Scan for the cell matching the given text and deliver its [X, Y] coordinate at center. 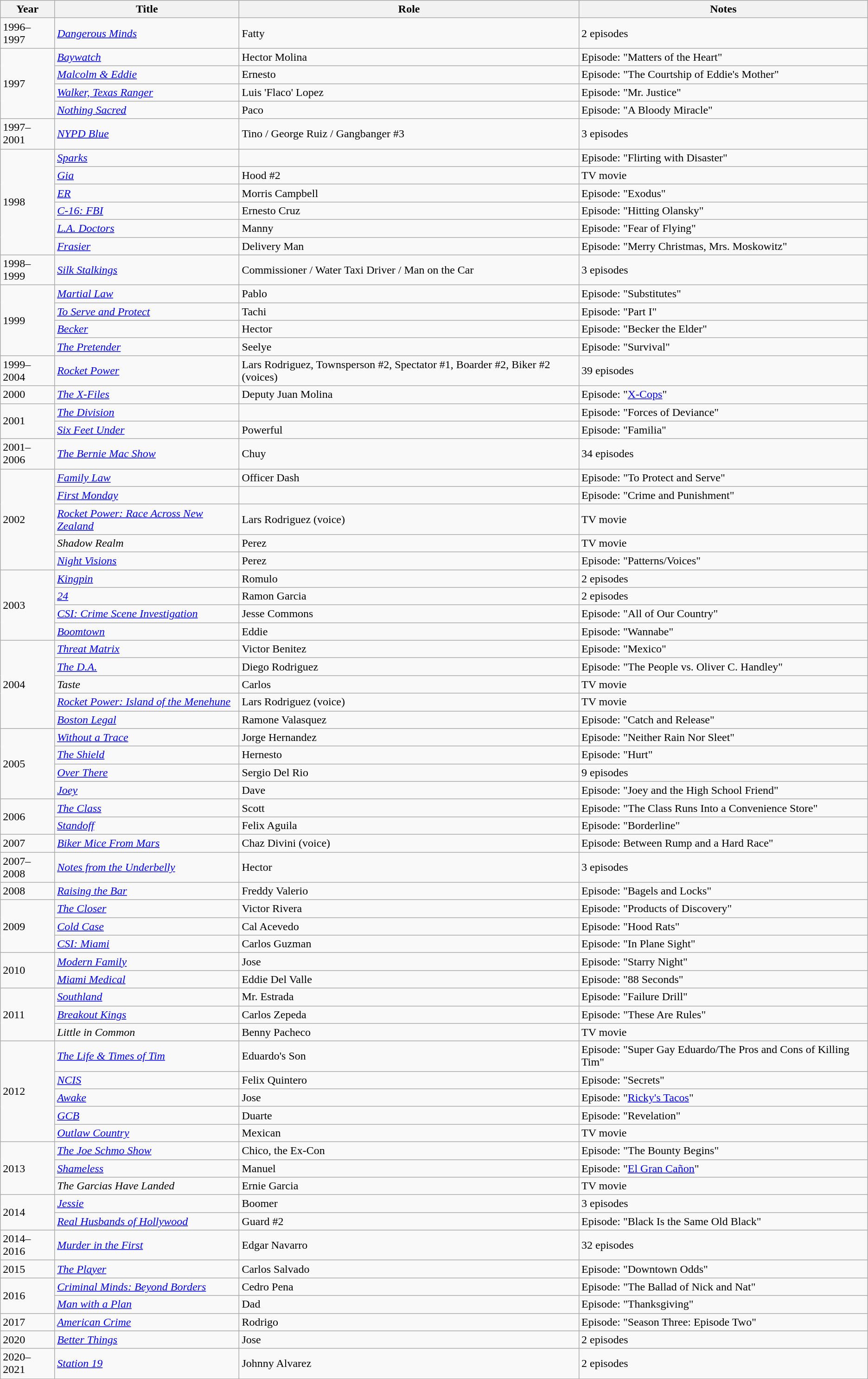
Night Visions [147, 561]
Boomer [409, 1204]
L.A. Doctors [147, 228]
2008 [28, 891]
Better Things [147, 1340]
2004 [28, 684]
Little in Common [147, 1032]
2003 [28, 605]
Kingpin [147, 578]
2011 [28, 1015]
Carlos Guzman [409, 944]
Real Husbands of Hollywood [147, 1221]
2001 [28, 421]
Episode: Between Rump and a Hard Race" [723, 843]
Rocket Power: Race Across New Zealand [147, 519]
2007 [28, 843]
Episode: "Substitutes" [723, 294]
Episode: "All of Our Country" [723, 614]
Guard #2 [409, 1221]
GCB [147, 1115]
Shameless [147, 1168]
Episode: "Starry Night" [723, 962]
Episode: "Matters of the Heart" [723, 57]
ER [147, 193]
Southland [147, 997]
Episode: "Part I" [723, 312]
Romulo [409, 578]
Miami Medical [147, 979]
Murder in the First [147, 1245]
Awake [147, 1098]
Gia [147, 175]
Scott [409, 808]
The Division [147, 412]
Episode: "Crime and Punishment" [723, 495]
Episode: "Patterns/Voices" [723, 561]
Episode: "Catch and Release" [723, 720]
Manny [409, 228]
Tachi [409, 312]
Hernesto [409, 755]
Biker Mice From Mars [147, 843]
CSI: Crime Scene Investigation [147, 614]
Manuel [409, 1168]
Eduardo's Son [409, 1056]
First Monday [147, 495]
Episode: "To Protect and Serve" [723, 478]
Six Feet Under [147, 430]
Paco [409, 110]
Jesse Commons [409, 614]
2016 [28, 1296]
2007–2008 [28, 867]
The Life & Times of Tim [147, 1056]
Episode: "El Gran Cañon" [723, 1168]
Episode: "Hurt" [723, 755]
Sergio Del Rio [409, 772]
Criminal Minds: Beyond Borders [147, 1287]
Breakout Kings [147, 1015]
Man with a Plan [147, 1304]
Episode: "88 Seconds" [723, 979]
Episode: "Ricky's Tacos" [723, 1098]
Mexican [409, 1133]
The X-Files [147, 395]
To Serve and Protect [147, 312]
Delivery Man [409, 246]
2014–2016 [28, 1245]
Victor Benitez [409, 649]
Episode: "The People vs. Oliver C. Handley" [723, 667]
Dad [409, 1304]
Episode: "Wannabe" [723, 632]
The Shield [147, 755]
Felix Aguila [409, 825]
Eddie Del Valle [409, 979]
Episode: "These Are Rules" [723, 1015]
Episode: "Secrets" [723, 1080]
2002 [28, 519]
Threat Matrix [147, 649]
Tino / George Ruiz / Gangbanger #3 [409, 134]
Boston Legal [147, 720]
Episode: "Familia" [723, 430]
Outlaw Country [147, 1133]
2020–2021 [28, 1363]
34 episodes [723, 453]
2014 [28, 1213]
Episode: "Survival" [723, 347]
Joey [147, 790]
Episode: "Hitting Olansky" [723, 211]
Malcolm & Eddie [147, 75]
Episode: "Becker the Elder" [723, 329]
Dave [409, 790]
Felix Quintero [409, 1080]
Over There [147, 772]
Family Law [147, 478]
Notes [723, 9]
Raising the Bar [147, 891]
Becker [147, 329]
2001–2006 [28, 453]
2020 [28, 1340]
C-16: FBI [147, 211]
Victor Rivera [409, 909]
Chaz Divini (voice) [409, 843]
2013 [28, 1168]
Taste [147, 684]
Carlos Zepeda [409, 1015]
Deputy Juan Molina [409, 395]
Episode: "Thanksgiving" [723, 1304]
Freddy Valerio [409, 891]
1998–1999 [28, 270]
Jorge Hernandez [409, 737]
2005 [28, 764]
Episode: "Downtown Odds" [723, 1269]
Rodrigo [409, 1322]
Boomtown [147, 632]
24 [147, 596]
CSI: Miami [147, 944]
Chuy [409, 453]
Luis 'Flaco' Lopez [409, 92]
Episode: "Neither Rain Nor Sleet" [723, 737]
Lars Rodriguez, Townsperson #2, Spectator #1, Boarder #2, Biker #2 (voices) [409, 371]
Pablo [409, 294]
Morris Campbell [409, 193]
The Closer [147, 909]
Duarte [409, 1115]
Dangerous Minds [147, 33]
Mr. Estrada [409, 997]
Episode: "Joey and the High School Friend" [723, 790]
Johnny Alvarez [409, 1363]
2010 [28, 970]
The Garcias Have Landed [147, 1186]
Episode: "Mexico" [723, 649]
Episode: "Merry Christmas, Mrs. Moskowitz" [723, 246]
Episode: "Super Gay Eduardo/The Pros and Cons of Killing Tim" [723, 1056]
Episode: "Black Is the Same Old Black" [723, 1221]
Jessie [147, 1204]
Ramone Valasquez [409, 720]
Cedro Pena [409, 1287]
The Bernie Mac Show [147, 453]
The D.A. [147, 667]
Hector Molina [409, 57]
Officer Dash [409, 478]
Episode: "Bagels and Locks" [723, 891]
Edgar Navarro [409, 1245]
1997–2001 [28, 134]
2009 [28, 926]
Baywatch [147, 57]
Chico, the Ex-Con [409, 1150]
The Pretender [147, 347]
Episode: "Mr. Justice" [723, 92]
Hood #2 [409, 175]
Episode: "Fear of Flying" [723, 228]
Episode: "Failure Drill" [723, 997]
Cold Case [147, 926]
1997 [28, 83]
Episode: "The Class Runs Into a Convenience Store" [723, 808]
Carlos Salvado [409, 1269]
Carlos [409, 684]
Walker, Texas Ranger [147, 92]
Frasier [147, 246]
Shadow Realm [147, 543]
Title [147, 9]
1996–1997 [28, 33]
Episode: "In Plane Sight" [723, 944]
32 episodes [723, 1245]
Modern Family [147, 962]
Ernesto Cruz [409, 211]
Silk Stalkings [147, 270]
Episode: "Hood Rats" [723, 926]
1999–2004 [28, 371]
Powerful [409, 430]
2017 [28, 1322]
NCIS [147, 1080]
Episode: "The Courtship of Eddie's Mother" [723, 75]
Episode: "X-Cops" [723, 395]
2006 [28, 817]
Episode: "The Ballad of Nick and Nat" [723, 1287]
Eddie [409, 632]
Episode: "The Bounty Begins" [723, 1150]
Year [28, 9]
2000 [28, 395]
Ramon Garcia [409, 596]
1999 [28, 320]
Rocket Power [147, 371]
Seelye [409, 347]
Ernie Garcia [409, 1186]
Episode: "Exodus" [723, 193]
The Player [147, 1269]
Commissioner / Water Taxi Driver / Man on the Car [409, 270]
Role [409, 9]
39 episodes [723, 371]
Notes from the Underbelly [147, 867]
Rocket Power: Island of the Menehune [147, 702]
The Joe Schmo Show [147, 1150]
Episode: "A Bloody Miracle" [723, 110]
NYPD Blue [147, 134]
Cal Acevedo [409, 926]
Diego Rodriguez [409, 667]
Martial Law [147, 294]
Station 19 [147, 1363]
1998 [28, 202]
Episode: "Forces of Deviance" [723, 412]
Episode: "Borderline" [723, 825]
2015 [28, 1269]
Ernesto [409, 75]
Standoff [147, 825]
Episode: "Season Three: Episode Two" [723, 1322]
Episode: "Revelation" [723, 1115]
American Crime [147, 1322]
Episode: "Flirting with Disaster" [723, 158]
9 episodes [723, 772]
Fatty [409, 33]
Benny Pacheco [409, 1032]
Nothing Sacred [147, 110]
The Class [147, 808]
Episode: "Products of Discovery" [723, 909]
Without a Trace [147, 737]
2012 [28, 1092]
Sparks [147, 158]
